Output the [X, Y] coordinate of the center of the cell containing the given text.  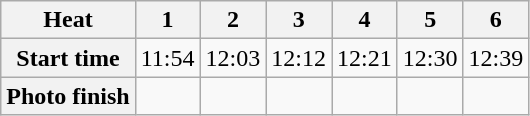
11:54 [168, 58]
6 [496, 20]
12:39 [496, 58]
Photo finish [68, 96]
3 [299, 20]
2 [233, 20]
12:30 [430, 58]
5 [430, 20]
Heat [68, 20]
12:21 [365, 58]
1 [168, 20]
Start time [68, 58]
4 [365, 20]
12:12 [299, 58]
12:03 [233, 58]
